Identify which cell holds the provided text, then report its [X, Y] central coordinate. 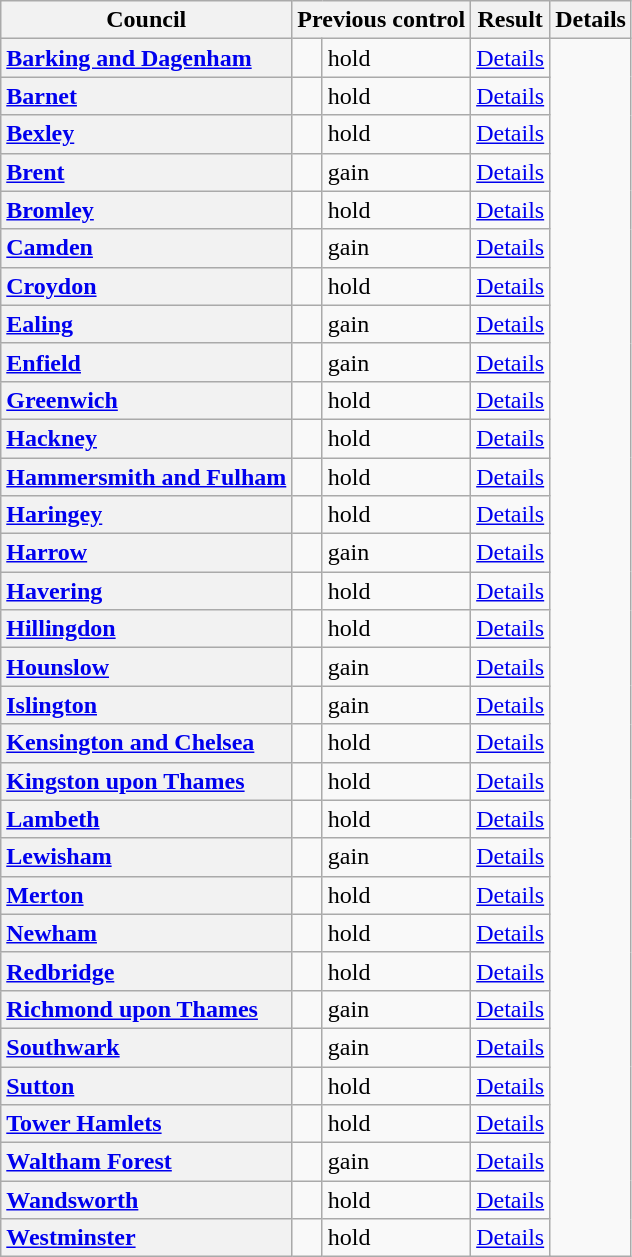
Enfield [146, 362]
Richmond upon Thames [146, 1009]
Bromley [146, 210]
Kingston upon Thames [146, 781]
Lewisham [146, 857]
Hackney [146, 438]
Barnet [146, 96]
Brent [146, 172]
Camden [146, 248]
Previous control [382, 20]
Lambeth [146, 819]
Newham [146, 933]
Bexley [146, 134]
Southwark [146, 1047]
Havering [146, 591]
Harrow [146, 553]
Haringey [146, 515]
Croydon [146, 286]
Hounslow [146, 667]
Islington [146, 705]
Barking and Dagenham [146, 58]
Greenwich [146, 400]
Tower Hamlets [146, 1124]
Merton [146, 895]
Ealing [146, 324]
Hammersmith and Fulham [146, 477]
Kensington and Chelsea [146, 743]
Sutton [146, 1085]
Westminster [146, 1238]
Council [146, 20]
Result [510, 20]
Redbridge [146, 971]
Wandsworth [146, 1200]
Hillingdon [146, 629]
Waltham Forest [146, 1162]
